Capture the cell that displays the provided text and extract its [x, y] central coordinate. 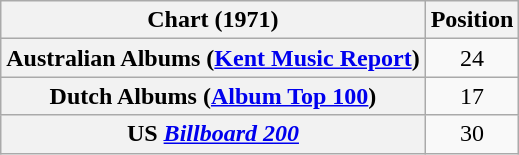
Dutch Albums (Album Top 100) [213, 96]
Australian Albums (Kent Music Report) [213, 58]
30 [472, 134]
24 [472, 58]
Chart (1971) [213, 20]
US Billboard 200 [213, 134]
Position [472, 20]
17 [472, 96]
